Extract the (X, Y) coordinate from the center of the cell holding the provided text.  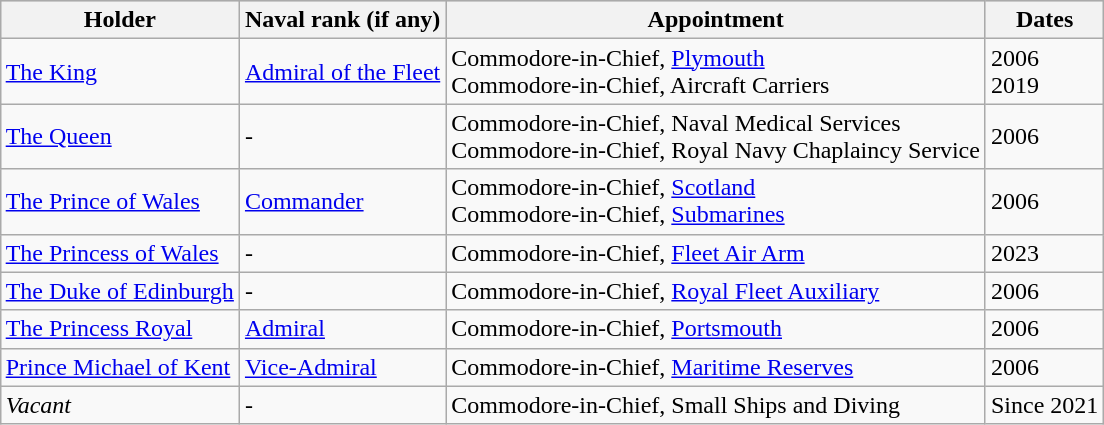
Admiral of the Fleet (342, 72)
The Princess Royal (120, 329)
Admiral (342, 329)
Commodore-in-Chief, PlymouthCommodore-in-Chief, Aircraft Carriers (716, 72)
The Duke of Edinburgh (120, 291)
Commodore-in-Chief, Portsmouth (716, 329)
Commodore-in-Chief, Naval Medical ServicesCommodore-in-Chief, Royal Navy Chaplaincy Service (716, 136)
Since 2021 (1044, 405)
Commander (342, 202)
Dates (1044, 20)
The Princess of Wales (120, 253)
The Queen (120, 136)
Commodore-in-Chief, Royal Fleet Auxiliary (716, 291)
The King (120, 72)
Commodore-in-Chief, Small Ships and Diving (716, 405)
Commodore-in-Chief, Maritime Reserves (716, 367)
Vice-Admiral (342, 367)
20062019 (1044, 72)
Prince Michael of Kent (120, 367)
Vacant (120, 405)
Holder (120, 20)
Commodore-in-Chief, Fleet Air Arm (716, 253)
Naval rank (if any) (342, 20)
2023 (1044, 253)
The Prince of Wales (120, 202)
Commodore-in-Chief, ScotlandCommodore-in-Chief, Submarines (716, 202)
Appointment (716, 20)
